Output the [x, y] coordinate of the center of the cell containing the given text.  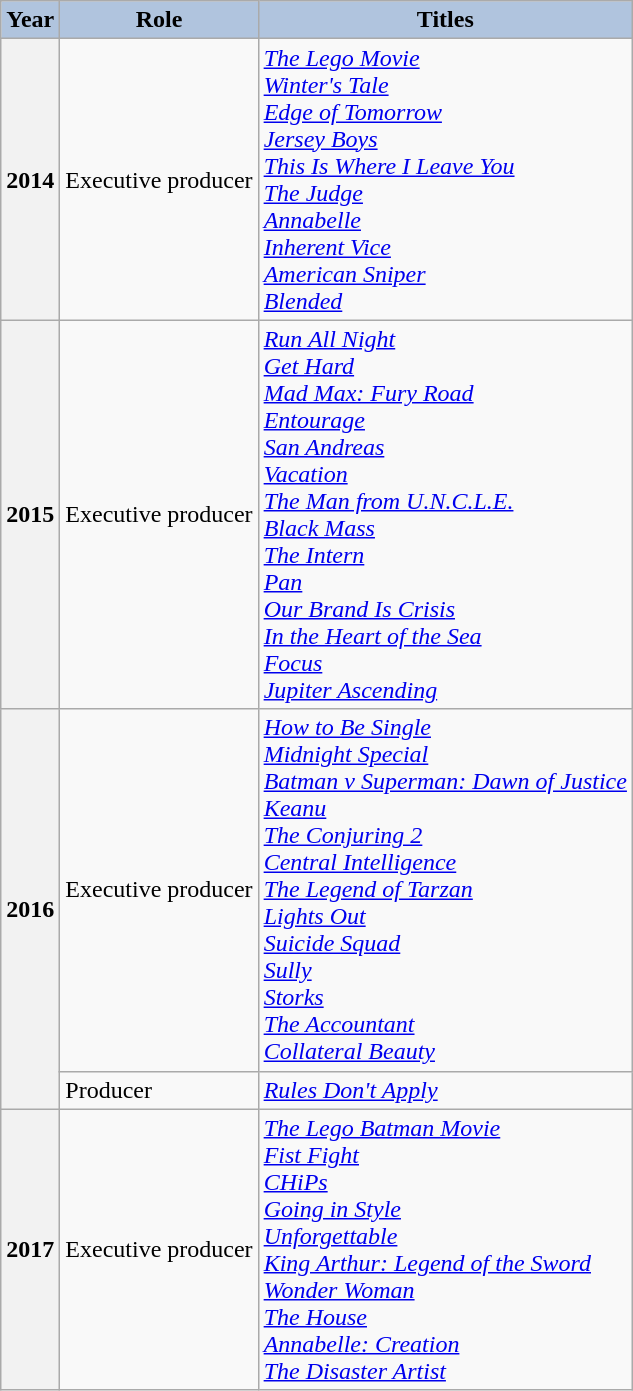
2017 [30, 1250]
2016 [30, 909]
Year [30, 20]
Rules Don't Apply [445, 1090]
2015 [30, 514]
The Lego Movie Winter's Tale Edge of Tomorrow Jersey Boys This Is Where I Leave You The Judge Annabelle Inherent Vice American Sniper Blended [445, 180]
2014 [30, 180]
Titles [445, 20]
Role [159, 20]
Producer [159, 1090]
